Capture the cell that displays the provided text and extract its [x, y] central coordinate. 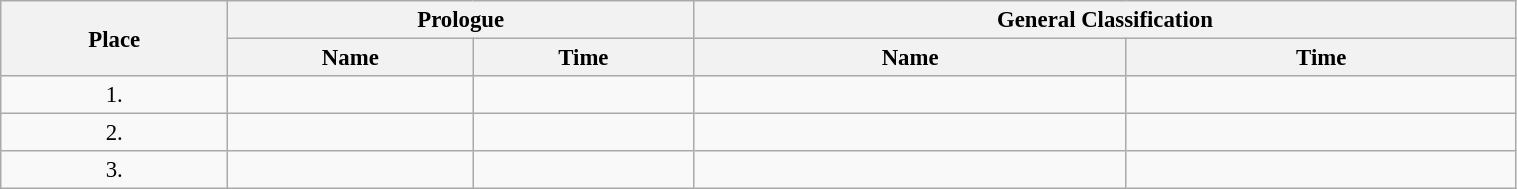
General Classification [1105, 20]
Prologue [461, 20]
1. [114, 95]
2. [114, 133]
3. [114, 170]
Place [114, 38]
